Identify which cell holds the provided text, then report its (X, Y) central coordinate. 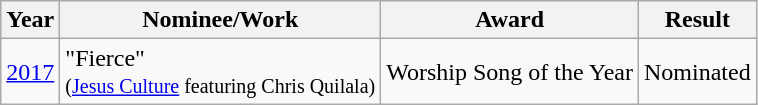
Result (698, 20)
2017 (30, 72)
"Fierce"(Jesus Culture featuring Chris Quilala) (220, 72)
Worship Song of the Year (510, 72)
Award (510, 20)
Nominee/Work (220, 20)
Year (30, 20)
Nominated (698, 72)
